Return [X, Y] of the center of cell containing provided text 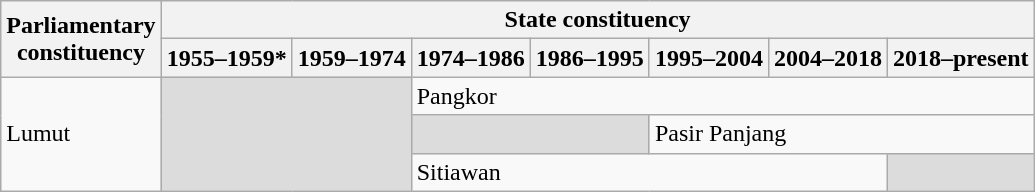
Pasir Panjang [842, 134]
Pangkor [722, 96]
1974–1986 [470, 58]
State constituency [598, 20]
1995–2004 [708, 58]
2004–2018 [828, 58]
1986–1995 [590, 58]
Sitiawan [649, 172]
1955–1959* [226, 58]
Lumut [81, 134]
Parliamentaryconstituency [81, 39]
1959–1974 [352, 58]
2018–present [960, 58]
